Extract the (x, y) coordinate from the center of the cell holding the provided text.  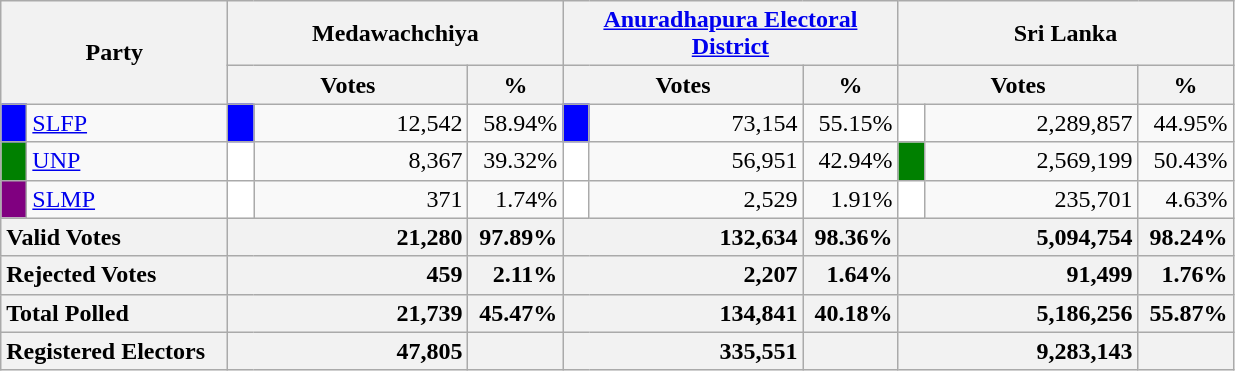
Medawachchiya (396, 34)
12,542 (361, 123)
21,739 (348, 313)
1.64% (850, 275)
Total Polled (114, 313)
SLFP (128, 123)
Party (114, 52)
91,499 (1018, 275)
132,634 (683, 237)
21,280 (348, 237)
42.94% (850, 161)
235,701 (1031, 199)
459 (348, 275)
1.91% (850, 199)
9,283,143 (1018, 351)
39.32% (516, 161)
2,207 (683, 275)
98.24% (1186, 237)
1.74% (516, 199)
58.94% (516, 123)
98.36% (850, 237)
4.63% (1186, 199)
2,529 (696, 199)
5,186,256 (1018, 313)
45.47% (516, 313)
55.15% (850, 123)
Registered Electors (114, 351)
5,094,754 (1018, 237)
2,289,857 (1031, 123)
UNP (128, 161)
50.43% (1186, 161)
55.87% (1186, 313)
56,951 (696, 161)
2,569,199 (1031, 161)
371 (361, 199)
73,154 (696, 123)
Sri Lanka (1066, 34)
97.89% (516, 237)
47,805 (348, 351)
44.95% (1186, 123)
Anuradhapura Electoral District (730, 34)
8,367 (361, 161)
Rejected Votes (114, 275)
40.18% (850, 313)
335,551 (683, 351)
2.11% (516, 275)
134,841 (683, 313)
Valid Votes (114, 237)
SLMP (128, 199)
1.76% (1186, 275)
